Detect which cell encompasses the target text, then output its (X, Y) center coordinate. 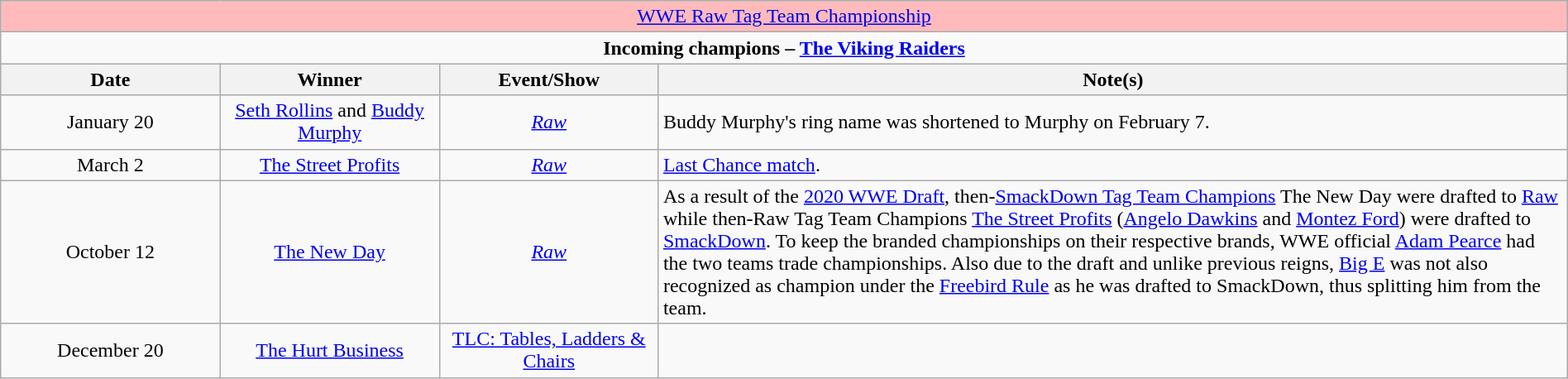
Incoming champions – The Viking Raiders (784, 48)
WWE Raw Tag Team Championship (784, 17)
January 20 (111, 122)
March 2 (111, 165)
Seth Rollins and Buddy Murphy (329, 122)
December 20 (111, 351)
Note(s) (1113, 79)
The New Day (329, 252)
Event/Show (549, 79)
Last Chance match. (1113, 165)
TLC: Tables, Ladders & Chairs (549, 351)
Winner (329, 79)
Date (111, 79)
The Street Profits (329, 165)
The Hurt Business (329, 351)
Buddy Murphy's ring name was shortened to Murphy on February 7. (1113, 122)
October 12 (111, 252)
